Find where the given text appears and provide that cell's center as (x, y) coordinate. 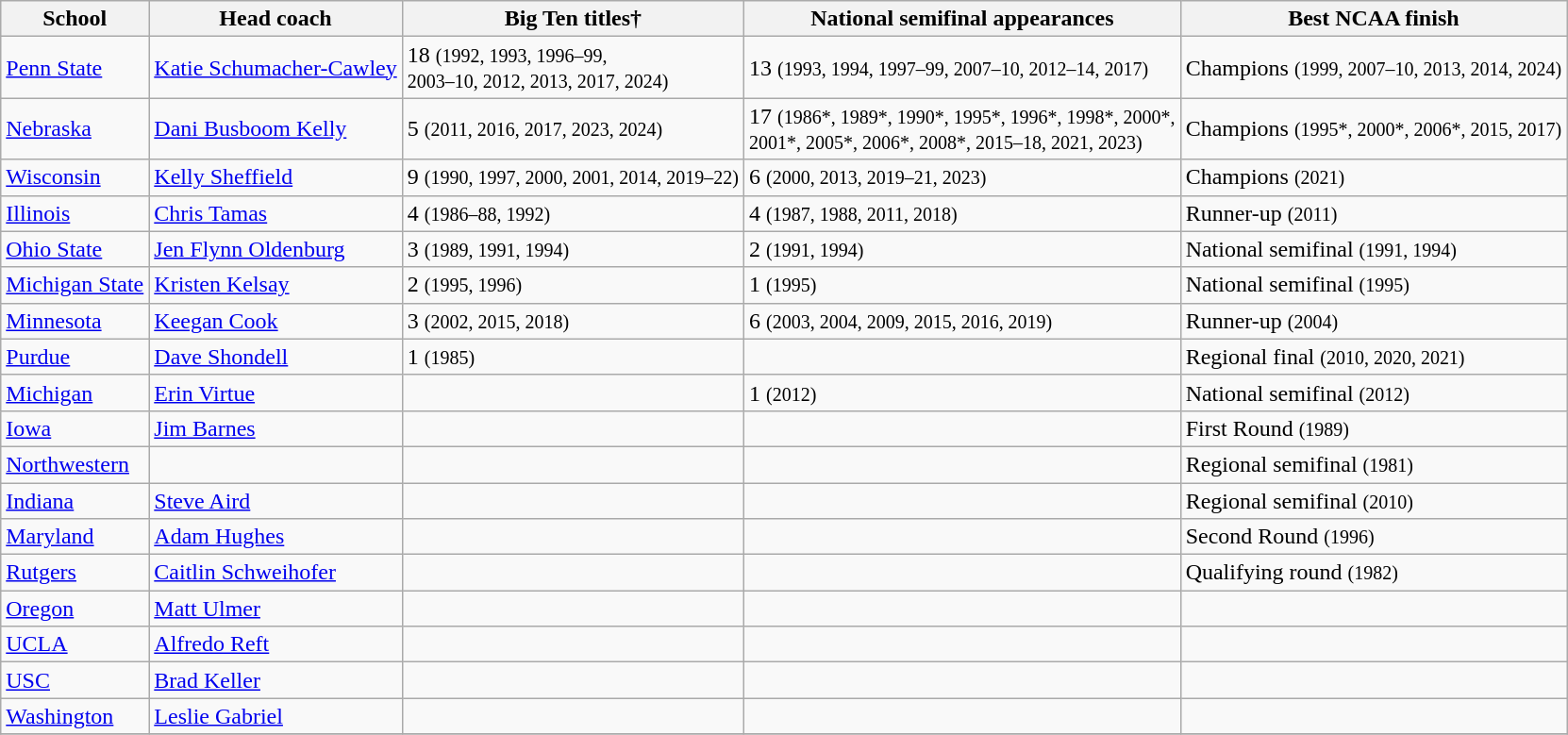
Steve Aird (275, 501)
Katie Schumacher-Cawley (275, 68)
13 (1993, 1994, 1997–99, 2007–10, 2012–14, 2017) (962, 68)
Washington (75, 716)
5 (2011, 2016, 2017, 2023, 2024) (573, 128)
Dani Busboom Kelly (275, 128)
School (75, 19)
Leslie Gabriel (275, 716)
1 (1995) (962, 285)
Second Round (1996) (1374, 537)
Illinois (75, 213)
Nebraska (75, 128)
Penn State (75, 68)
Champions (2021) (1374, 177)
Purdue (75, 357)
Kristen Kelsay (275, 285)
Northwestern (75, 464)
Champions (1995*, 2000*, 2006*, 2015, 2017) (1374, 128)
Runner-up (2004) (1374, 321)
Maryland (75, 537)
Wisconsin (75, 177)
National semifinal (1995) (1374, 285)
National semifinal (1991, 1994) (1374, 249)
National semifinal appearances (962, 19)
Erin Virtue (275, 393)
Michigan (75, 393)
Rutgers (75, 573)
Alfredo Reft (275, 644)
Iowa (75, 428)
4 (1987, 1988, 2011, 2018) (962, 213)
Runner-up (2011) (1374, 213)
Ohio State (75, 249)
Jim Barnes (275, 428)
Keegan Cook (275, 321)
Brad Keller (275, 680)
Adam Hughes (275, 537)
Jen Flynn Oldenburg (275, 249)
2 (1991, 1994) (962, 249)
9 (1990, 1997, 2000, 2001, 2014, 2019–22) (573, 177)
Champions (1999, 2007–10, 2013, 2014, 2024) (1374, 68)
First Round (1989) (1374, 428)
Big Ten titles† (573, 19)
Best NCAA finish (1374, 19)
Minnesota (75, 321)
Oregon (75, 609)
3 (1989, 1991, 1994) (573, 249)
USC (75, 680)
Matt Ulmer (275, 609)
National semifinal (2012) (1374, 393)
Dave Shondell (275, 357)
3 (2002, 2015, 2018) (573, 321)
Indiana (75, 501)
6 (2000, 2013, 2019–21, 2023) (962, 177)
UCLA (75, 644)
Regional final (2010, 2020, 2021) (1374, 357)
1 (1985) (573, 357)
4 (1986–88, 1992) (573, 213)
2 (1995, 1996) (573, 285)
1 (2012) (962, 393)
17 (1986*, 1989*, 1990*, 1995*, 1996*, 1998*, 2000*,2001*, 2005*, 2006*, 2008*, 2015–18, 2021, 2023) (962, 128)
18 (1992, 1993, 1996–99,2003–10, 2012, 2013, 2017, 2024) (573, 68)
Qualifying round (1982) (1374, 573)
Regional semifinal (1981) (1374, 464)
6 (2003, 2004, 2009, 2015, 2016, 2019) (962, 321)
Kelly Sheffield (275, 177)
Caitlin Schweihofer (275, 573)
Head coach (275, 19)
Michigan State (75, 285)
Chris Tamas (275, 213)
Regional semifinal (2010) (1374, 501)
